From the cell containing the given text, extract its center point as [X, Y] coordinate. 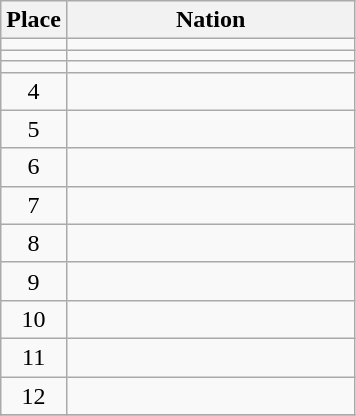
10 [34, 319]
5 [34, 129]
6 [34, 167]
Place [34, 20]
Nation [210, 20]
12 [34, 395]
9 [34, 281]
4 [34, 91]
7 [34, 205]
11 [34, 357]
8 [34, 243]
